Find where the given text appears and provide that cell's center as (X, Y) coordinate. 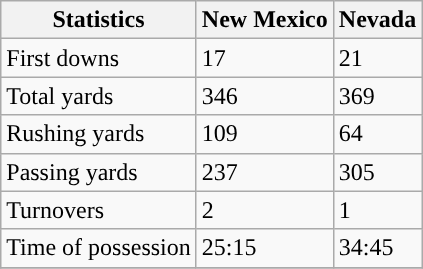
1 (377, 210)
Total yards (99, 96)
First downs (99, 58)
25:15 (264, 248)
17 (264, 58)
New Mexico (264, 20)
Rushing yards (99, 134)
21 (377, 58)
369 (377, 96)
Passing yards (99, 172)
237 (264, 172)
346 (264, 96)
64 (377, 134)
Time of possession (99, 248)
2 (264, 210)
Nevada (377, 20)
34:45 (377, 248)
109 (264, 134)
305 (377, 172)
Statistics (99, 20)
Turnovers (99, 210)
